Identify which cell holds the provided text, then report its [X, Y] central coordinate. 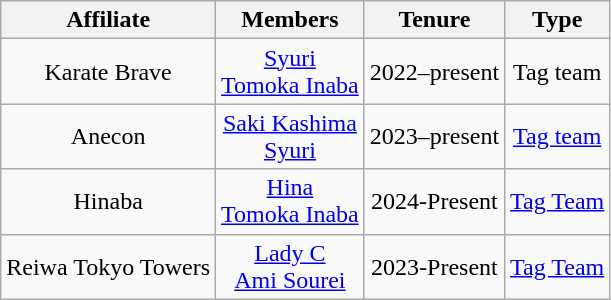
Tenure [434, 20]
Karate Brave [108, 72]
Members [290, 20]
2022–present [434, 72]
2024-Present [434, 202]
2023–present [434, 136]
Saki KashimaSyuri [290, 136]
Type [558, 20]
Reiwa Tokyo Towers [108, 266]
SyuriTomoka Inaba [290, 72]
Anecon [108, 136]
Hinaba [108, 202]
HinaTomoka Inaba [290, 202]
Lady CAmi Sourei [290, 266]
Affiliate [108, 20]
2023-Present [434, 266]
